Capture the cell that displays the provided text and extract its (X, Y) central coordinate. 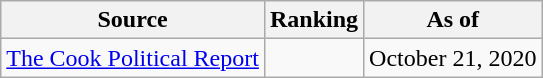
October 21, 2020 (453, 58)
Ranking (314, 20)
Source (133, 20)
The Cook Political Report (133, 58)
As of (453, 20)
